Find where the given text appears and provide that cell's center as [X, Y] coordinate. 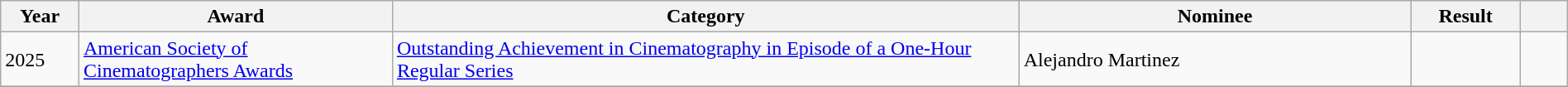
Award [235, 17]
2025 [40, 60]
Nominee [1215, 17]
Category [705, 17]
Outstanding Achievement in Cinematography in Episode of a One-Hour Regular Series [705, 60]
Alejandro Martinez [1215, 60]
American Society of Cinematographers Awards [235, 60]
Year [40, 17]
Result [1465, 17]
